Scan for the cell matching the given text and deliver its [X, Y] coordinate at center. 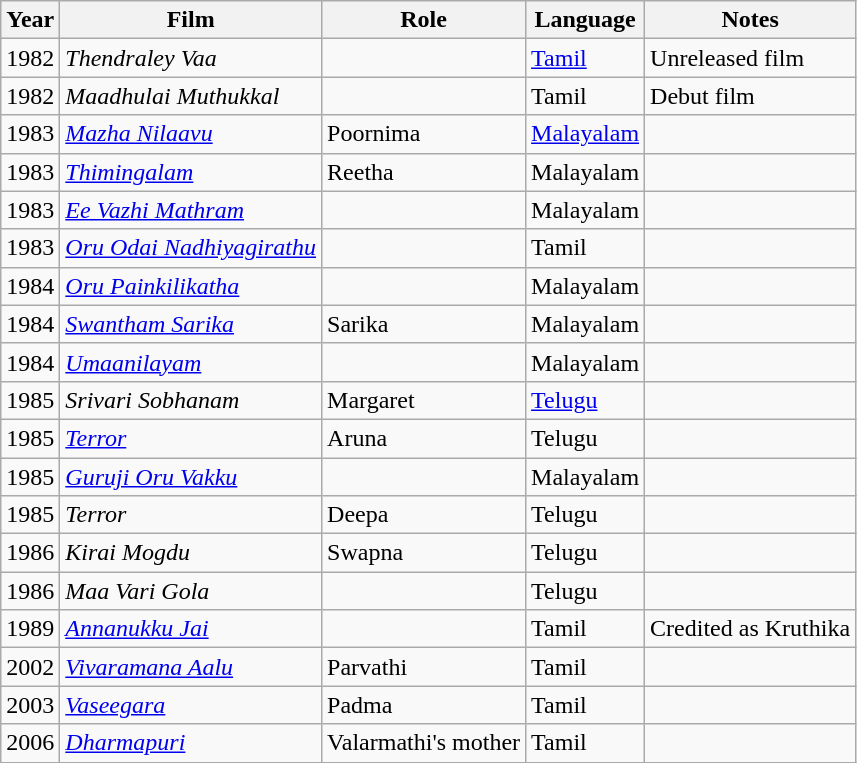
Thendraley Vaa [191, 58]
Vivaramana Aalu [191, 667]
Poornima [424, 134]
Maadhulai Muthukkal [191, 96]
Kirai Mogdu [191, 553]
Margaret [424, 400]
Thimingalam [191, 172]
Parvathi [424, 667]
1989 [30, 629]
Credited as Kruthika [750, 629]
Language [586, 20]
Oru Odai Nadhiyagirathu [191, 248]
Oru Painkilikatha [191, 286]
Debut film [750, 96]
Maa Vari Gola [191, 591]
Srivari Sobhanam [191, 400]
Reetha [424, 172]
Deepa [424, 515]
Film [191, 20]
Valarmathi's mother [424, 743]
Year [30, 20]
Swapna [424, 553]
Role [424, 20]
Mazha Nilaavu [191, 134]
Guruji Oru Vakku [191, 477]
Dharmapuri [191, 743]
Swantham Sarika [191, 324]
Umaanilayam [191, 362]
Notes [750, 20]
Vaseegara [191, 705]
Annanukku Jai [191, 629]
Unreleased film [750, 58]
2002 [30, 667]
2003 [30, 705]
Ee Vazhi Mathram [191, 210]
Padma [424, 705]
Sarika [424, 324]
2006 [30, 743]
Aruna [424, 438]
